Find where the given text appears and provide that cell's center as (X, Y) coordinate. 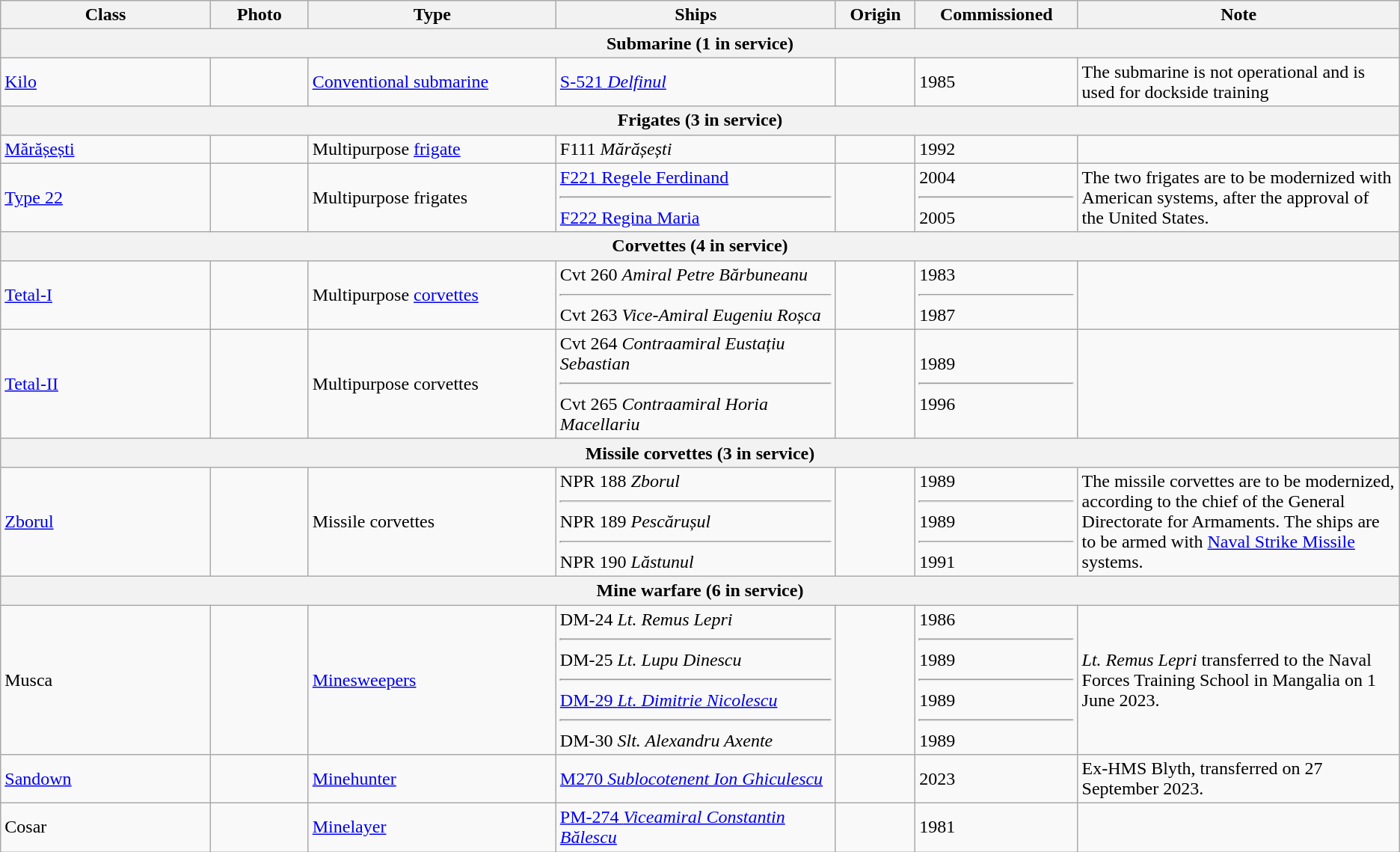
1989 1996 (996, 384)
The submarine is not operational and is used for dockside training (1238, 82)
F111 Mărășești (696, 149)
Conventional submarine (432, 82)
Sandown (106, 779)
Missile corvettes (432, 521)
Corvettes (4 in service) (700, 246)
Multipurpose frigates (432, 197)
Lt. Remus Lepri transferred to the Naval Forces Training School in Mangalia on 1 June 2023. (1238, 679)
M270 Sublocotenent Ion Ghiculescu (696, 779)
Commissioned (996, 15)
1981 (996, 827)
2023 (996, 779)
1986 1989 1989 1989 (996, 679)
1992 (996, 149)
Minehunter (432, 779)
Missile corvettes (3 in service) (700, 453)
Type 22 (106, 197)
2004 2005 (996, 197)
Origin (875, 15)
The two frigates are to be modernized with American systems, after the approval of the United States. (1238, 197)
Musca (106, 679)
Frigates (3 in service) (700, 120)
Zborul (106, 521)
Cvt 264 Contraamiral Eustațiu Sebastian Cvt 265 Contraamiral Horia Macellariu (696, 384)
Class (106, 15)
PM-274 Viceamiral Constantin Bălescu (696, 827)
Kilo (106, 82)
Photo (259, 15)
Cvt 260 Amiral Petre Bărbuneanu Cvt 263 Vice-Amiral Eugeniu Roșca (696, 295)
Minelayer (432, 827)
Mărășești (106, 149)
F221 Regele Ferdinand F222 Regina Maria (696, 197)
Type (432, 15)
Ex-HMS Blyth, transferred on 27 September 2023. (1238, 779)
1983 1987 (996, 295)
Ships (696, 15)
Mine warfare (6 in service) (700, 590)
1985 (996, 82)
Note (1238, 15)
NPR 188 Zborul NPR 189 Pescărușul NPR 190 Lăstunul (696, 521)
S-521 Delfinul (696, 82)
1989 1989 1991 (996, 521)
Tetal-II (106, 384)
Cosar (106, 827)
Submarine (1 in service) (700, 43)
Tetal-I (106, 295)
Minesweepers (432, 679)
Multipurpose frigate (432, 149)
DM-24 Lt. Remus Lepri DM-25 Lt. Lupu Dinescu DM-29 Lt. Dimitrie Nicolescu DM-30 Slt. Alexandru Axente (696, 679)
